From the cell containing the given text, extract its center point as (X, Y) coordinate. 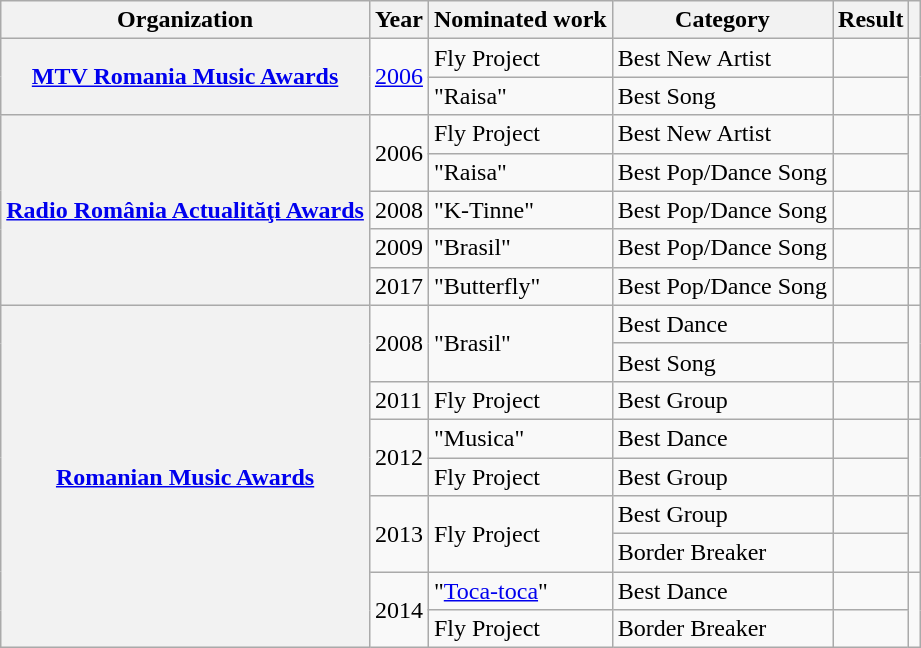
Organization (186, 20)
"K-Tinne" (520, 210)
2017 (398, 286)
Romanian Music Awards (186, 476)
Category (722, 20)
MTV Romania Music Awards (186, 77)
"Toca-toca" (520, 591)
2012 (398, 457)
2011 (398, 400)
"Butterfly" (520, 286)
Year (398, 20)
2009 (398, 248)
Radio România Actualităţi Awards (186, 210)
"Musica" (520, 438)
2014 (398, 610)
Nominated work (520, 20)
Result (871, 20)
2013 (398, 534)
